From the cell containing the given text, extract its center point as [x, y] coordinate. 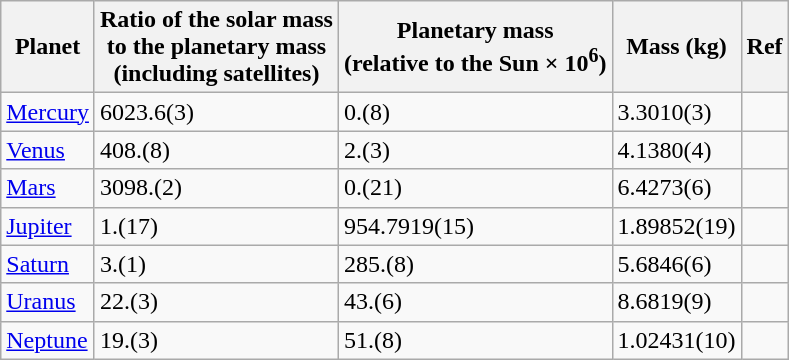
0.(21) [475, 188]
22.(3) [216, 302]
Venus [48, 150]
6.4273(6) [676, 188]
4.1380(4) [676, 150]
19.(3) [216, 340]
Planetary mass(relative to the Sun × 106) [475, 47]
6023.6(3) [216, 112]
51.(8) [475, 340]
1.02431(10) [676, 340]
Jupiter [48, 226]
Mass (kg) [676, 47]
1.89852(19) [676, 226]
Mercury [48, 112]
5.6846(6) [676, 264]
408.(8) [216, 150]
2.(3) [475, 150]
8.6819(9) [676, 302]
Neptune [48, 340]
1.(17) [216, 226]
Mars [48, 188]
954.7919(15) [475, 226]
43.(6) [475, 302]
285.(8) [475, 264]
3098.(2) [216, 188]
Ratio of the solar massto the planetary mass(including satellites) [216, 47]
Saturn [48, 264]
Ref [764, 47]
3.(1) [216, 264]
Planet [48, 47]
0.(8) [475, 112]
Uranus [48, 302]
3.3010(3) [676, 112]
